From the cell containing the given text, extract its center point as (x, y) coordinate. 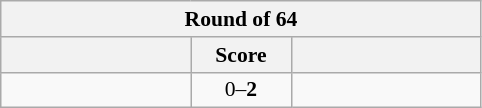
Score (241, 55)
0–2 (241, 90)
Round of 64 (241, 19)
